Capture the cell that displays the provided text and extract its (x, y) central coordinate. 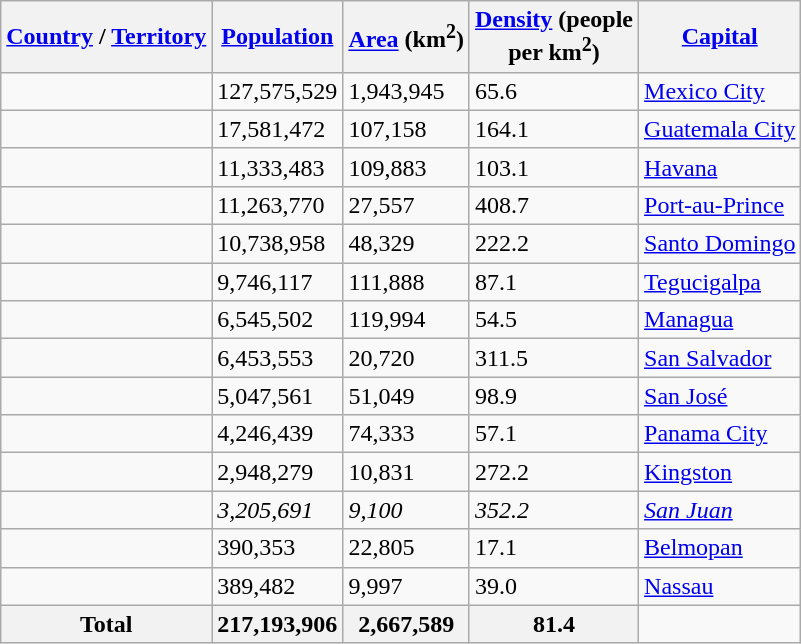
81.4 (554, 624)
111,888 (406, 282)
9,100 (406, 510)
390,353 (278, 548)
Capital (720, 37)
54.5 (554, 320)
107,158 (406, 129)
Port-au-Prince (720, 205)
1,943,945 (406, 91)
217,193,906 (278, 624)
Population (278, 37)
51,049 (406, 396)
Panama City (720, 434)
87.1 (554, 282)
Density (peopleper km2) (554, 37)
11,333,483 (278, 167)
10,831 (406, 472)
San Salvador (720, 358)
Santo Domingo (720, 244)
2,667,589 (406, 624)
5,047,561 (278, 396)
65.6 (554, 91)
17.1 (554, 548)
Managua (720, 320)
2,948,279 (278, 472)
San Juan (720, 510)
11,263,770 (278, 205)
98.9 (554, 396)
Belmopan (720, 548)
9,746,117 (278, 282)
4,246,439 (278, 434)
27,557 (406, 205)
Kingston (720, 472)
3,205,691 (278, 510)
311.5 (554, 358)
Havana (720, 167)
Guatemala City (720, 129)
10,738,958 (278, 244)
164.1 (554, 129)
6,545,502 (278, 320)
127,575,529 (278, 91)
352.2 (554, 510)
San José (720, 396)
272.2 (554, 472)
39.0 (554, 586)
222.2 (554, 244)
57.1 (554, 434)
103.1 (554, 167)
Nassau (720, 586)
Tegucigalpa (720, 282)
48,329 (406, 244)
22,805 (406, 548)
Mexico City (720, 91)
Area (km2) (406, 37)
389,482 (278, 586)
119,994 (406, 320)
74,333 (406, 434)
17,581,472 (278, 129)
Total (106, 624)
9,997 (406, 586)
Country / Territory (106, 37)
408.7 (554, 205)
6,453,553 (278, 358)
20,720 (406, 358)
109,883 (406, 167)
